Output the (X, Y) coordinate of the center of the cell containing the given text.  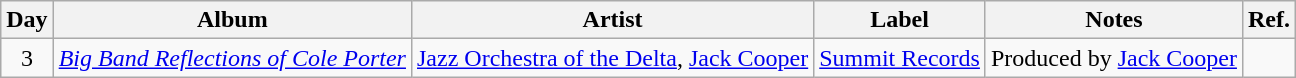
Jazz Orchestra of the Delta, Jack Cooper (612, 58)
Summit Records (900, 58)
Big Band Reflections of Cole Porter (232, 58)
Day (27, 20)
Artist (612, 20)
Notes (1114, 20)
Ref. (1268, 20)
Label (900, 20)
Produced by Jack Cooper (1114, 58)
Album (232, 20)
3 (27, 58)
